Identify which cell holds the provided text, then report its (X, Y) central coordinate. 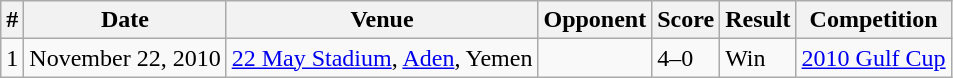
November 22, 2010 (125, 58)
Date (125, 20)
Result (758, 20)
# (12, 20)
1 (12, 58)
Opponent (595, 20)
Score (686, 20)
Win (758, 58)
4–0 (686, 58)
Competition (874, 20)
2010 Gulf Cup (874, 58)
22 May Stadium, Aden, Yemen (382, 58)
Venue (382, 20)
